Capture the cell that displays the provided text and extract its [x, y] central coordinate. 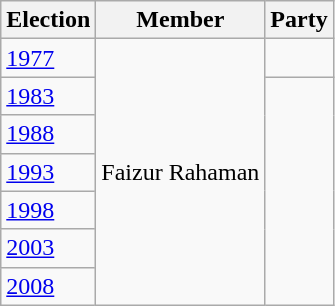
Election [48, 20]
1993 [48, 172]
1983 [48, 96]
1998 [48, 210]
Party [299, 20]
Faizur Rahaman [180, 172]
1988 [48, 134]
Member [180, 20]
2008 [48, 286]
2003 [48, 248]
1977 [48, 58]
